Capture the cell that displays the provided text and extract its [x, y] central coordinate. 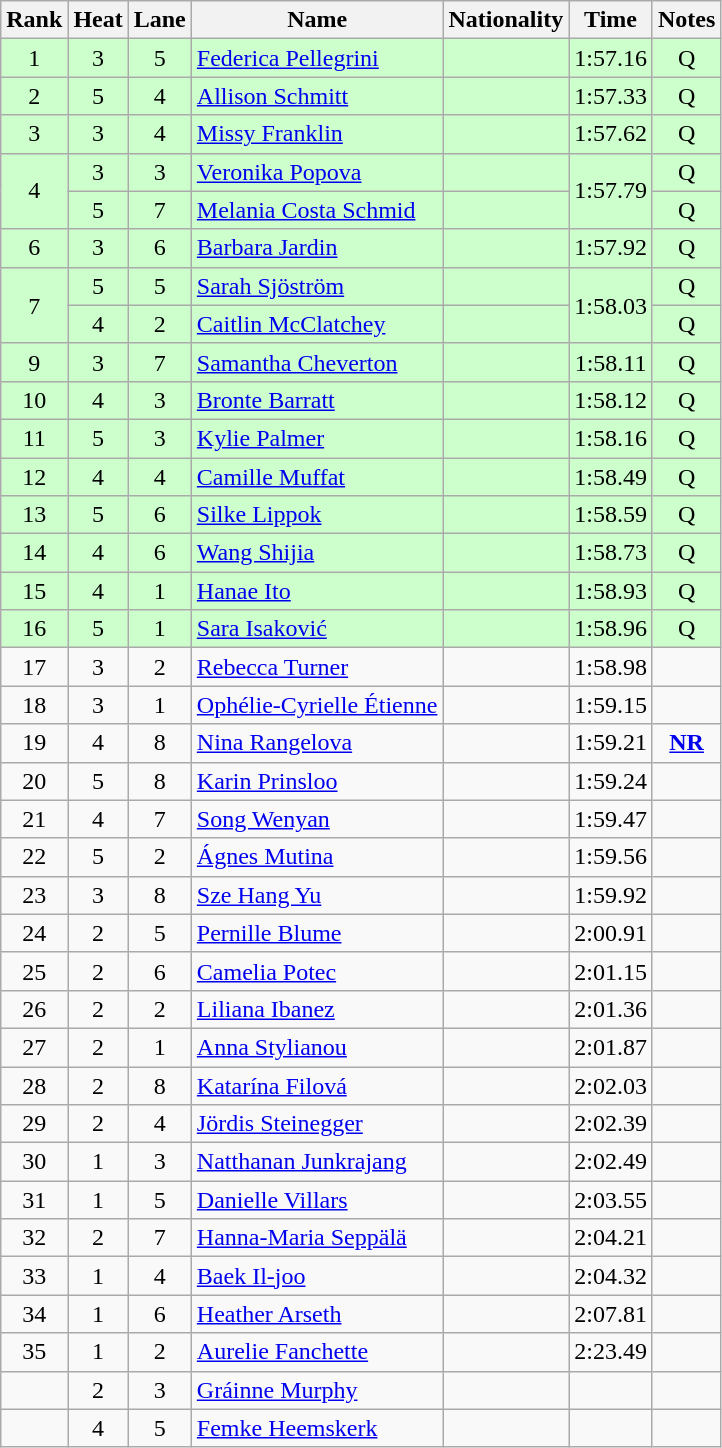
20 [34, 781]
1:58.16 [611, 438]
Melania Costa Schmid [317, 210]
2:01.87 [611, 1047]
19 [34, 743]
2:02.03 [611, 1085]
1:59.21 [611, 743]
Nina Rangelova [317, 743]
Kylie Palmer [317, 438]
Lane [160, 20]
Heather Arseth [317, 1314]
NR [686, 743]
2:23.49 [611, 1352]
Song Wenyan [317, 819]
15 [34, 591]
35 [34, 1352]
29 [34, 1124]
13 [34, 515]
Allison Schmitt [317, 96]
Liliana Ibanez [317, 1009]
2:01.15 [611, 971]
Danielle Villars [317, 1200]
Rank [34, 20]
34 [34, 1314]
Veronika Popova [317, 172]
1:58.11 [611, 362]
2:03.55 [611, 1200]
1:59.56 [611, 857]
2:04.21 [611, 1238]
Federica Pellegrini [317, 58]
Natthanan Junkrajang [317, 1162]
Samantha Cheverton [317, 362]
1:57.79 [611, 191]
Ágnes Mutina [317, 857]
1:57.16 [611, 58]
Jördis Steinegger [317, 1124]
18 [34, 705]
Karin Prinsloo [317, 781]
Femke Heemskerk [317, 1428]
Notes [686, 20]
14 [34, 553]
Ophélie-Cyrielle Étienne [317, 705]
Hanae Ito [317, 591]
10 [34, 400]
1:57.92 [611, 248]
1:58.93 [611, 591]
31 [34, 1200]
24 [34, 933]
2:02.49 [611, 1162]
1:59.15 [611, 705]
Anna Stylianou [317, 1047]
21 [34, 819]
Name [317, 20]
Sze Hang Yu [317, 895]
9 [34, 362]
32 [34, 1238]
27 [34, 1047]
Baek Il-joo [317, 1276]
2:00.91 [611, 933]
Katarína Filová [317, 1085]
Time [611, 20]
1:58.49 [611, 477]
33 [34, 1276]
Rebecca Turner [317, 667]
2:02.39 [611, 1124]
Nationality [506, 20]
Aurelie Fanchette [317, 1352]
Hanna-Maria Seppälä [317, 1238]
1:58.59 [611, 515]
1:58.03 [611, 305]
16 [34, 629]
Missy Franklin [317, 134]
11 [34, 438]
Gráinne Murphy [317, 1390]
1:57.33 [611, 96]
1:58.98 [611, 667]
Silke Lippok [317, 515]
1:58.12 [611, 400]
1:57.62 [611, 134]
12 [34, 477]
25 [34, 971]
Bronte Barratt [317, 400]
23 [34, 895]
Caitlin McClatchey [317, 324]
Pernille Blume [317, 933]
17 [34, 667]
Camille Muffat [317, 477]
1:59.92 [611, 895]
Sarah Sjöström [317, 286]
30 [34, 1162]
Wang Shijia [317, 553]
Sara Isaković [317, 629]
2:01.36 [611, 1009]
2:07.81 [611, 1314]
26 [34, 1009]
1:59.47 [611, 819]
1:58.73 [611, 553]
Barbara Jardin [317, 248]
Heat [98, 20]
1:59.24 [611, 781]
28 [34, 1085]
1:58.96 [611, 629]
22 [34, 857]
2:04.32 [611, 1276]
Camelia Potec [317, 971]
